Extract the (X, Y) coordinate from the center of the cell holding the provided text.  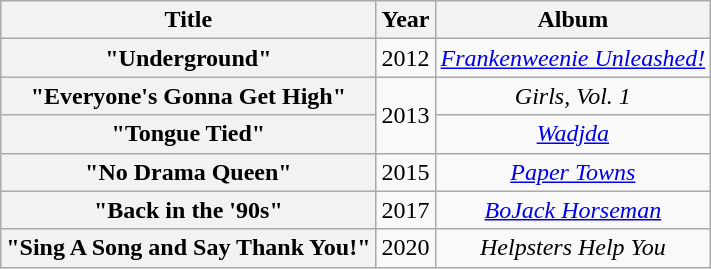
"No Drama Queen" (188, 172)
Title (188, 20)
Helpsters Help You (573, 248)
"Sing A Song and Say Thank You!" (188, 248)
BoJack Horseman (573, 210)
"Underground" (188, 58)
Paper Towns (573, 172)
"Back in the '90s" (188, 210)
2015 (406, 172)
2012 (406, 58)
Wadjda (573, 134)
Girls, Vol. 1 (573, 96)
"Everyone's Gonna Get High" (188, 96)
Frankenweenie Unleashed! (573, 58)
2017 (406, 210)
2020 (406, 248)
2013 (406, 115)
Year (406, 20)
Album (573, 20)
"Tongue Tied" (188, 134)
